Output the [x, y] coordinate of the center of the cell containing the given text.  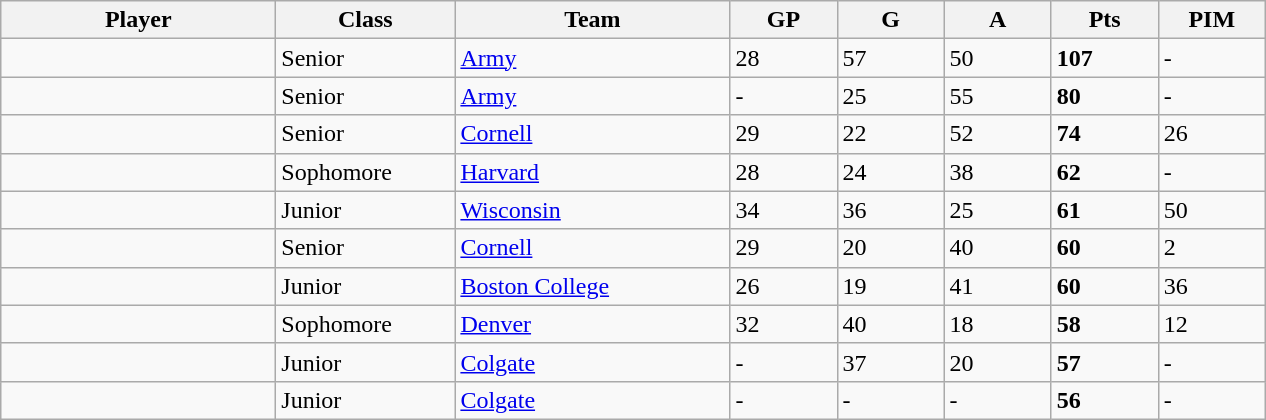
80 [1104, 96]
34 [784, 210]
Denver [592, 324]
Wisconsin [592, 210]
58 [1104, 324]
PIM [1212, 20]
37 [890, 362]
61 [1104, 210]
62 [1104, 172]
55 [998, 96]
56 [1104, 400]
52 [998, 134]
18 [998, 324]
24 [890, 172]
107 [1104, 58]
19 [890, 286]
Boston College [592, 286]
74 [1104, 134]
GP [784, 20]
2 [1212, 248]
A [998, 20]
32 [784, 324]
Player [138, 20]
12 [1212, 324]
G [890, 20]
38 [998, 172]
41 [998, 286]
Class [366, 20]
Team [592, 20]
Pts [1104, 20]
Harvard [592, 172]
22 [890, 134]
